Locate the cell with the specified text and output its [X, Y] center coordinate. 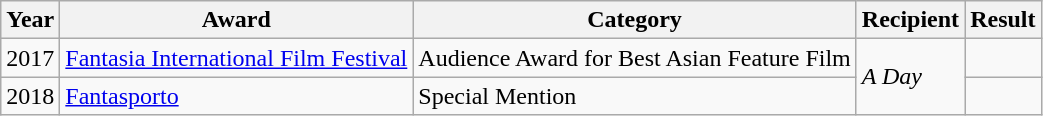
Award [236, 20]
Special Mention [634, 96]
Fantasia International Film Festival [236, 58]
Recipient [910, 20]
Year [30, 20]
Result [1003, 20]
2018 [30, 96]
2017 [30, 58]
Audience Award for Best Asian Feature Film [634, 58]
Category [634, 20]
A Day [910, 77]
Fantasporto [236, 96]
